Return (x, y) of the center of cell containing provided text 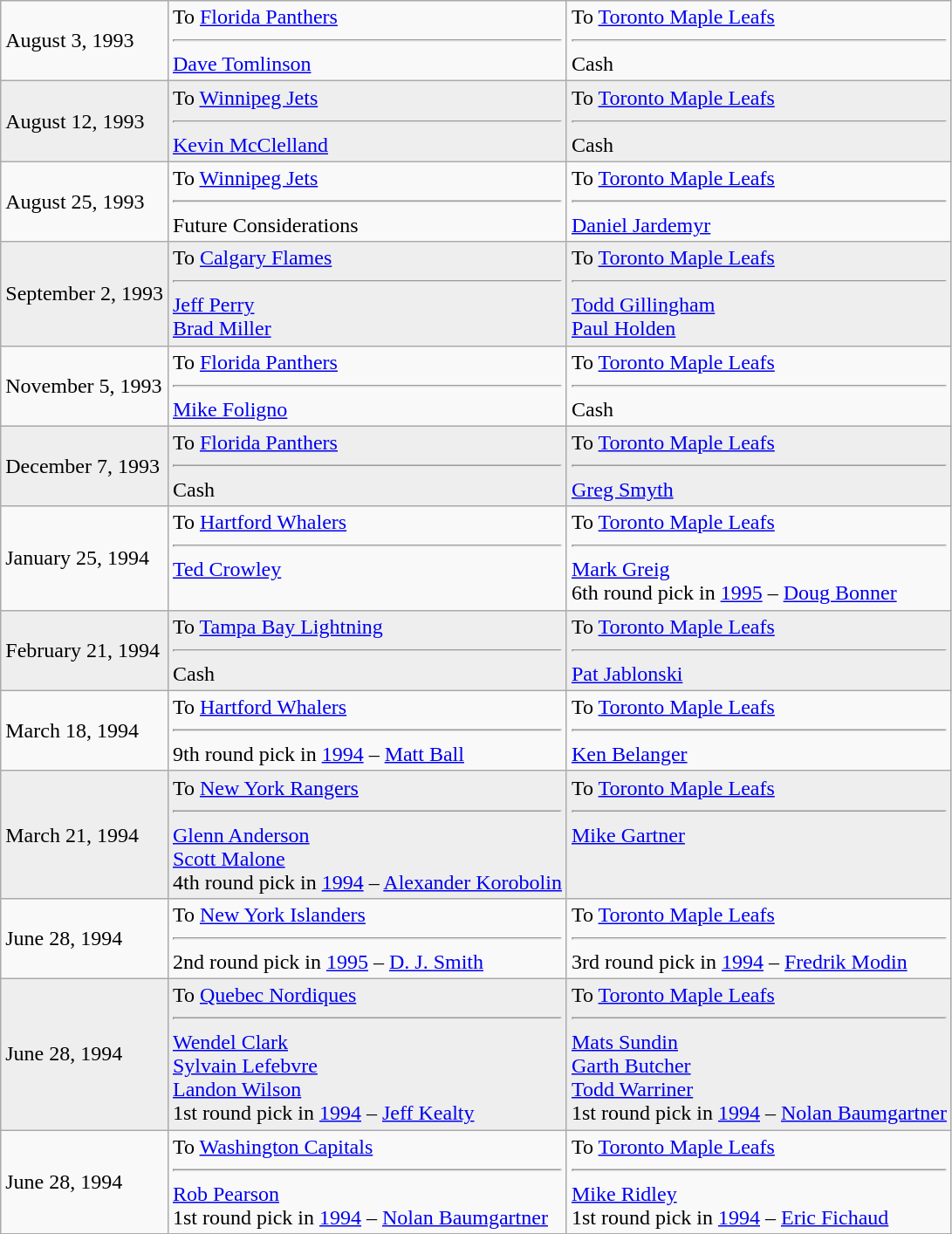
To Florida PanthersMike Foligno (366, 386)
To Calgary FlamesJeff Perry Brad Miller (366, 293)
To Toronto Maple Leafs3rd round pick in 1994 – Fredrik Modin (759, 938)
To Winnipeg JetsKevin McClelland (366, 121)
To Washington CapitalsRob Pearson 1st round pick in 1994 – Nolan Baumgartner (366, 1182)
To Tampa Bay LightningCash (366, 650)
To Toronto Maple LeafsKen Belanger (759, 730)
August 3, 1993 (85, 41)
To Toronto Maple LeafsMark Greig 6th round pick in 1995 – Doug Bonner (759, 559)
To Toronto Maple LeafsMike Ridley 1st round pick in 1994 – Eric Fichaud (759, 1182)
To Toronto Maple LeafsPat Jablonski (759, 650)
February 21, 1994 (85, 650)
To Toronto Maple LeafsMike Gartner (759, 834)
To Winnipeg JetsFuture Considerations (366, 202)
August 25, 1993 (85, 202)
November 5, 1993 (85, 386)
August 12, 1993 (85, 121)
To Florida PanthersDave Tomlinson (366, 41)
To Florida PanthersCash (366, 466)
March 18, 1994 (85, 730)
January 25, 1994 (85, 559)
To New York Islanders2nd round pick in 1995 – D. J. Smith (366, 938)
To Hartford Whalers9th round pick in 1994 – Matt Ball (366, 730)
To Toronto Maple LeafsMats Sundin Garth Butcher Todd Warriner 1st round pick in 1994 – Nolan Baumgartner (759, 1054)
To Toronto Maple LeafsDaniel Jardemyr (759, 202)
December 7, 1993 (85, 466)
March 21, 1994 (85, 834)
To New York RangersGlenn Anderson Scott Malone 4th round pick in 1994 – Alexander Korobolin (366, 834)
To Quebec NordiquesWendel Clark Sylvain Lefebvre Landon Wilson 1st round pick in 1994 – Jeff Kealty (366, 1054)
September 2, 1993 (85, 293)
To Hartford WhalersTed Crowley (366, 559)
To Toronto Maple LeafsTodd Gillingham Paul Holden (759, 293)
To Toronto Maple LeafsGreg Smyth (759, 466)
